Scan for the cell matching the given text and deliver its [x, y] coordinate at center. 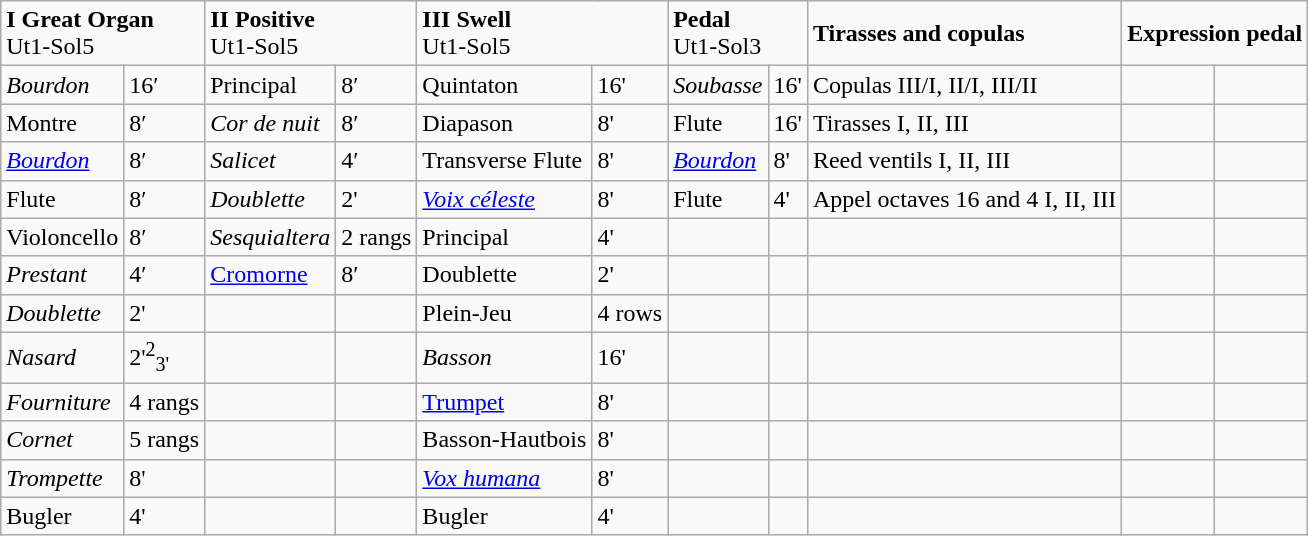
Reed ventils I, II, III [964, 161]
I Great OrganUt1-Sol5 [103, 34]
Copulas III/I, II/I, III/II [964, 85]
Cor de nuit [270, 123]
Sesquialtera [270, 237]
4 rangs [164, 402]
III SwellUt1-Sol5 [542, 34]
Basson [504, 358]
Fourniture [62, 402]
Prestant [62, 275]
Appel octaves 16 and 4 I, II, III [964, 199]
Nasard [62, 358]
Plein-Jeu [504, 313]
2'23' [164, 358]
PedalUt1-Sol3 [738, 34]
Expression pedal [1215, 34]
Salicet [270, 161]
Trumpet [504, 402]
Montre [62, 123]
Tirasses and copulas [964, 34]
Vox humana [504, 478]
Soubasse [718, 85]
Cromorne [270, 275]
Tirasses I, II, III [964, 123]
2 rangs [376, 237]
Voix céleste [504, 199]
Trompette [62, 478]
II PositiveUt1-Sol5 [311, 34]
Basson-Hautbois [504, 440]
Violoncello [62, 237]
Transverse Flute [504, 161]
16′ [164, 85]
Diapason [504, 123]
5 rangs [164, 440]
Cornet [62, 440]
4 rows [630, 313]
Quintaton [504, 85]
